Scan for the cell matching the given text and deliver its [X, Y] coordinate at center. 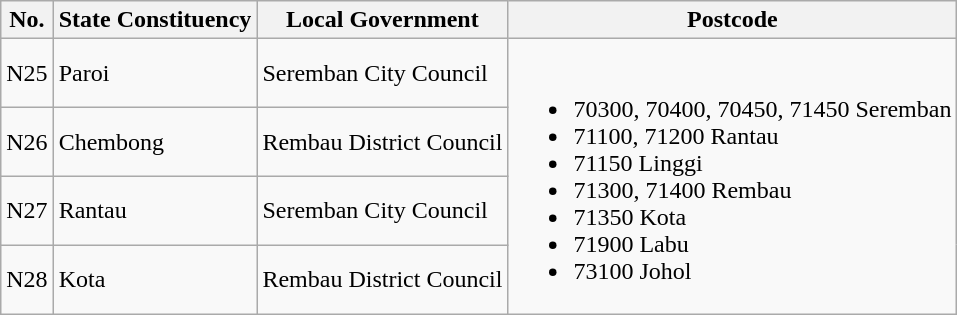
State Constituency [155, 20]
N25 [27, 74]
70300, 70400, 70450, 71450 Seremban71100, 71200 Rantau71150 Linggi71300, 71400 Rembau71350 Kota71900 Labu73100 Johol [732, 176]
Paroi [155, 74]
Rantau [155, 210]
Chembong [155, 142]
N26 [27, 142]
N27 [27, 210]
Postcode [732, 20]
N28 [27, 280]
Local Government [382, 20]
No. [27, 20]
Kota [155, 280]
